Return the [X, Y] coordinate for the center point of the cell that contains the specified text.  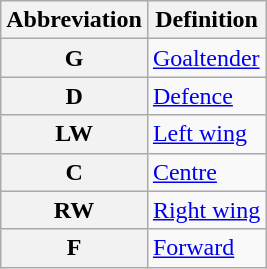
D [74, 96]
Left wing [206, 134]
Centre [206, 172]
Forward [206, 248]
C [74, 172]
Right wing [206, 210]
Goaltender [206, 58]
LW [74, 134]
F [74, 248]
Defence [206, 96]
Definition [206, 20]
RW [74, 210]
Abbreviation [74, 20]
G [74, 58]
